Output the [x, y] coordinate of the center of the cell containing the given text.  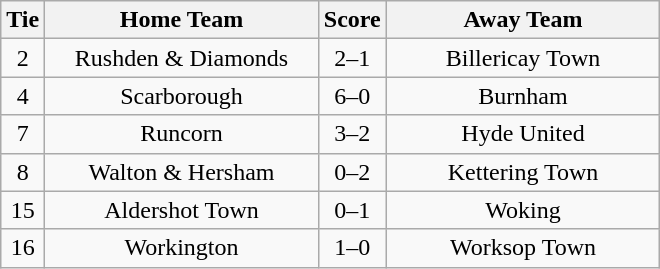
Away Team [523, 20]
Kettering Town [523, 172]
3–2 [352, 134]
16 [23, 248]
6–0 [352, 96]
Hyde United [523, 134]
Scarborough [182, 96]
7 [23, 134]
Burnham [523, 96]
Aldershot Town [182, 210]
0–2 [352, 172]
Woking [523, 210]
Walton & Hersham [182, 172]
15 [23, 210]
Runcorn [182, 134]
8 [23, 172]
Billericay Town [523, 58]
0–1 [352, 210]
4 [23, 96]
Rushden & Diamonds [182, 58]
Workington [182, 248]
Home Team [182, 20]
1–0 [352, 248]
Score [352, 20]
2 [23, 58]
Tie [23, 20]
Worksop Town [523, 248]
2–1 [352, 58]
